Provide the (x, y) coordinate of the cell's center where the given text is located.  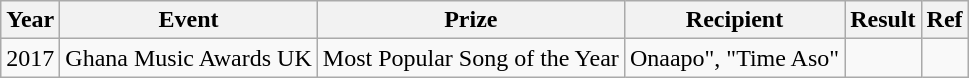
Most Popular Song of the Year (470, 58)
Result (883, 20)
Prize (470, 20)
Year (30, 20)
Event (188, 20)
Ghana Music Awards UK (188, 58)
Onaapo", "Time Aso" (734, 58)
2017 (30, 58)
Ref (944, 20)
Recipient (734, 20)
